Extract the (X, Y) coordinate from the center of the cell holding the provided text.  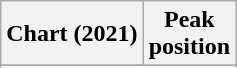
Peakposition (189, 34)
Chart (2021) (72, 34)
